Detect which cell encompasses the target text, then output its (X, Y) center coordinate. 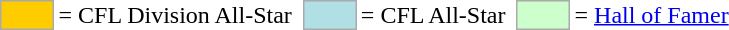
= CFL Division All-Star (175, 15)
= CFL All-Star (433, 15)
